Search for the cell housing the specified text and yield its (X, Y) center coordinate. 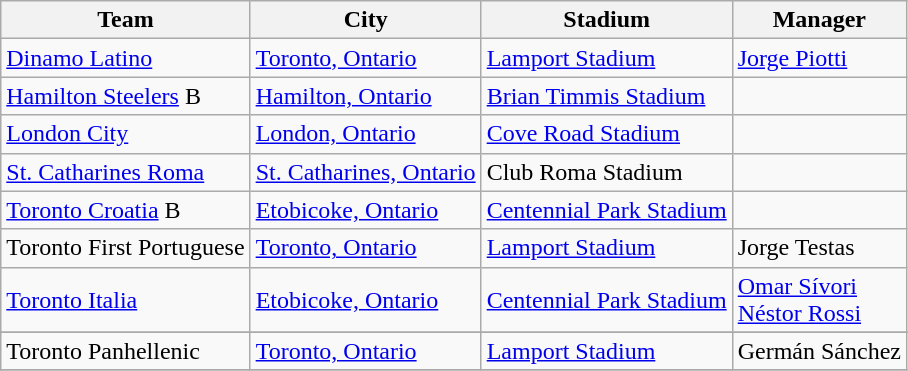
Germán Sánchez (819, 351)
Team (126, 20)
Manager (819, 20)
London, Ontario (366, 134)
Jorge Piotti (819, 58)
Omar Sívori Néstor Rossi (819, 300)
Toronto Panhellenic (126, 351)
Jorge Testas (819, 248)
Hamilton, Ontario (366, 96)
Hamilton Steelers B (126, 96)
Brian Timmis Stadium (606, 96)
Stadium (606, 20)
Toronto Italia (126, 300)
Cove Road Stadium (606, 134)
Toronto Croatia B (126, 210)
London City (126, 134)
City (366, 20)
Dinamo Latino (126, 58)
Toronto First Portuguese (126, 248)
Club Roma Stadium (606, 172)
St. Catharines Roma (126, 172)
St. Catharines, Ontario (366, 172)
